Output the [x, y] coordinate of the center of the cell containing the given text.  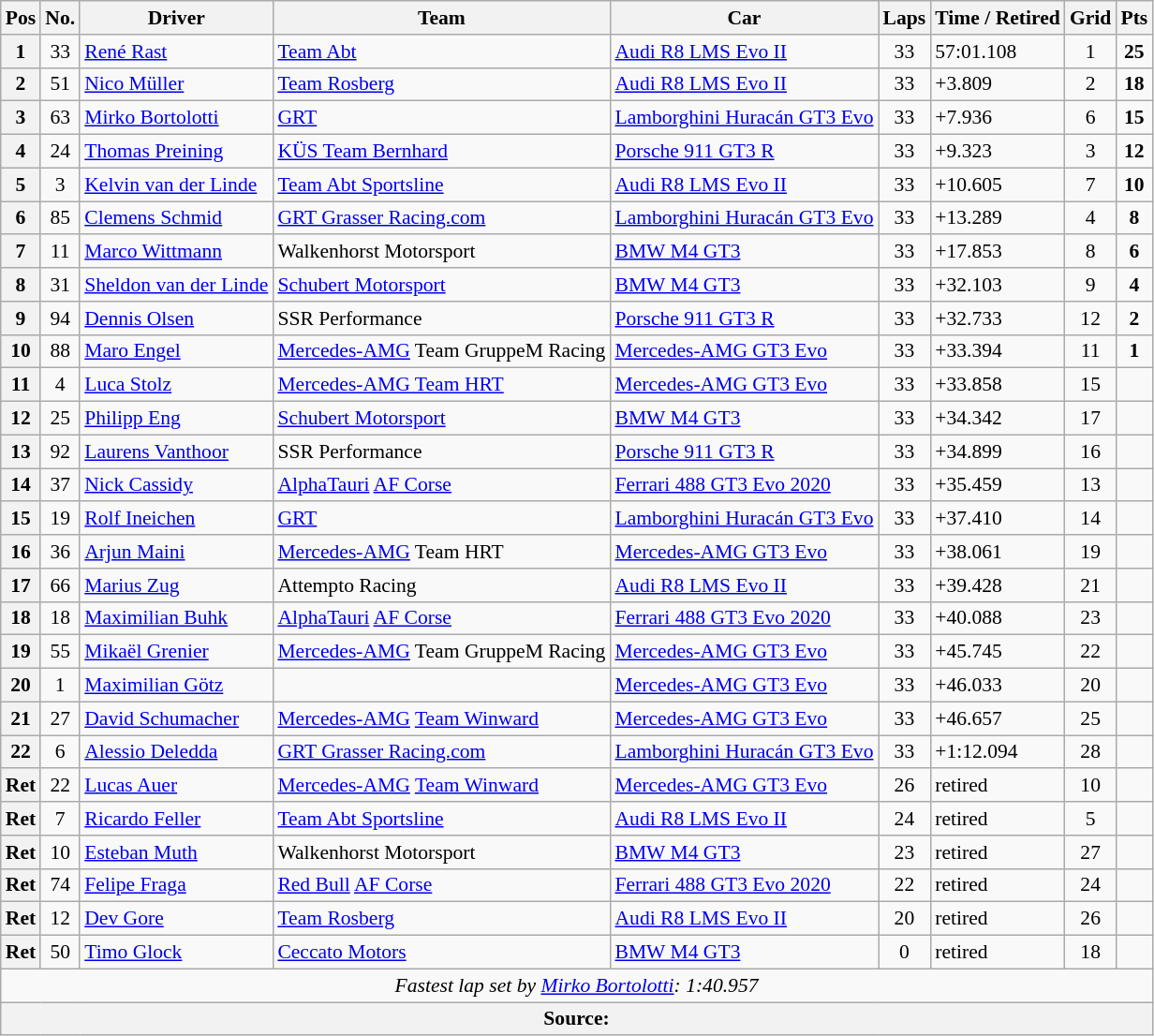
Maximilian Götz [176, 686]
+33.858 [998, 385]
Attempto Racing [441, 585]
Arjun Maini [176, 552]
Esteban Muth [176, 852]
Thomas Preining [176, 152]
Team Abt [441, 52]
88 [60, 351]
René Rast [176, 52]
Philipp Eng [176, 419]
51 [60, 84]
+34.342 [998, 419]
+40.088 [998, 618]
55 [60, 652]
+35.459 [998, 485]
+46.657 [998, 718]
28 [1090, 752]
Nico Müller [176, 84]
0 [905, 953]
Clemens Schmid [176, 218]
Car [744, 18]
Kelvin van der Linde [176, 185]
+32.733 [998, 318]
+17.853 [998, 252]
+9.323 [998, 152]
No. [60, 18]
Ricardo Feller [176, 819]
Pts [1133, 18]
Laurens Vanthoor [176, 451]
+1:12.094 [998, 752]
Pos [21, 18]
Timo Glock [176, 953]
Ceccato Motors [441, 953]
57:01.108 [998, 52]
KÜS Team Bernhard [441, 152]
37 [60, 485]
+3.809 [998, 84]
Mikaël Grenier [176, 652]
Marco Wittmann [176, 252]
36 [60, 552]
Alessio Deledda [176, 752]
+10.605 [998, 185]
Nick Cassidy [176, 485]
63 [60, 118]
Laps [905, 18]
Grid [1090, 18]
Fastest lap set by Mirko Bortolotti: 1:40.957 [577, 985]
+33.394 [998, 351]
+45.745 [998, 652]
Maximilian Buhk [176, 618]
Felipe Fraga [176, 885]
+32.103 [998, 285]
85 [60, 218]
Rolf Ineichen [176, 519]
Sheldon van der Linde [176, 285]
94 [60, 318]
74 [60, 885]
Red Bull AF Corse [441, 885]
Mirko Bortolotti [176, 118]
+46.033 [998, 686]
Time / Retired [998, 18]
Maro Engel [176, 351]
31 [60, 285]
Source: [577, 1019]
92 [60, 451]
Luca Stolz [176, 385]
Driver [176, 18]
+13.289 [998, 218]
Marius Zug [176, 585]
Dev Gore [176, 919]
+34.899 [998, 451]
+39.428 [998, 585]
Lucas Auer [176, 786]
+38.061 [998, 552]
+7.936 [998, 118]
Team [441, 18]
+37.410 [998, 519]
66 [60, 585]
Dennis Olsen [176, 318]
50 [60, 953]
David Schumacher [176, 718]
